Identify which cell holds the provided text, then report its [X, Y] central coordinate. 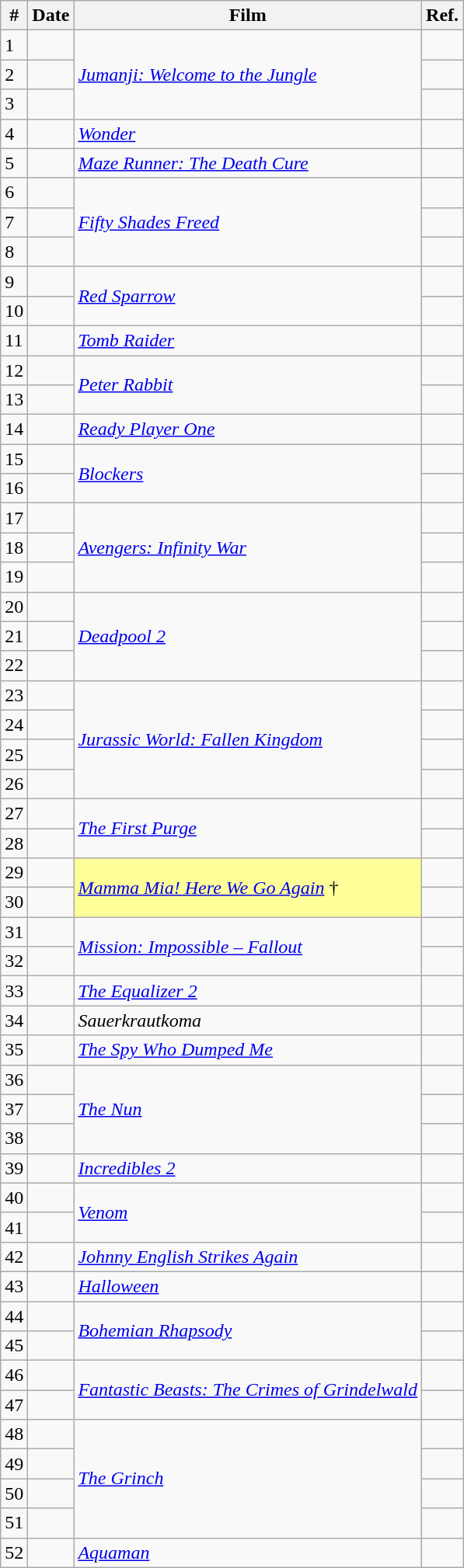
26 [14, 784]
23 [14, 695]
Deadpool 2 [248, 636]
44 [14, 1316]
46 [14, 1375]
The Grinch [248, 1479]
The Equalizer 2 [248, 991]
43 [14, 1286]
28 [14, 843]
34 [14, 1020]
42 [14, 1257]
39 [14, 1168]
Bohemian Rhapsody [248, 1331]
22 [14, 666]
Incredibles 2 [248, 1168]
31 [14, 932]
49 [14, 1464]
24 [14, 725]
Red Sparrow [248, 296]
30 [14, 902]
Jurassic World: Fallen Kingdom [248, 739]
9 [14, 281]
37 [14, 1109]
The Nun [248, 1109]
51 [14, 1523]
# [14, 16]
47 [14, 1405]
Venom [248, 1212]
13 [14, 400]
32 [14, 961]
The First Purge [248, 828]
12 [14, 370]
10 [14, 311]
45 [14, 1346]
35 [14, 1050]
29 [14, 873]
25 [14, 754]
Avengers: Infinity War [248, 548]
52 [14, 1552]
48 [14, 1434]
Aquaman [248, 1552]
Mamma Mia! Here We Go Again † [248, 888]
33 [14, 991]
11 [14, 340]
6 [14, 193]
Blockers [248, 474]
8 [14, 252]
27 [14, 813]
20 [14, 607]
1 [14, 45]
7 [14, 222]
36 [14, 1080]
16 [14, 488]
Date [51, 16]
2 [14, 75]
Fantastic Beasts: The Crimes of Grindelwald [248, 1390]
4 [14, 134]
Film [248, 16]
5 [14, 163]
Tomb Raider [248, 340]
Ready Player One [248, 429]
50 [14, 1493]
Jumanji: Welcome to the Jungle [248, 75]
Johnny English Strikes Again [248, 1257]
41 [14, 1227]
Peter Rabbit [248, 385]
Fifty Shades Freed [248, 222]
18 [14, 548]
17 [14, 518]
Ref. [443, 16]
21 [14, 636]
40 [14, 1198]
Sauerkrautkoma [248, 1020]
Wonder [248, 134]
The Spy Who Dumped Me [248, 1050]
15 [14, 459]
19 [14, 577]
3 [14, 104]
14 [14, 429]
Halloween [248, 1286]
Maze Runner: The Death Cure [248, 163]
Mission: Impossible – Fallout [248, 947]
38 [14, 1139]
